Return the [X, Y] coordinate for the center point of the cell that contains the specified text.  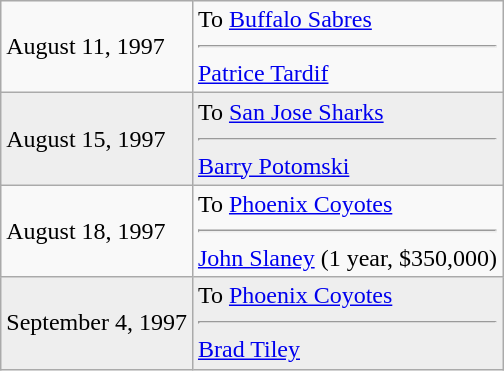
To Phoenix CoyotesJohn Slaney (1 year, $350,000) [347, 231]
To Buffalo SabresPatrice Tardif [347, 47]
To Phoenix CoyotesBrad Tiley [347, 323]
To San Jose SharksBarry Potomski [347, 139]
September 4, 1997 [97, 323]
August 11, 1997 [97, 47]
August 15, 1997 [97, 139]
August 18, 1997 [97, 231]
